Scan for the cell matching the given text and deliver its (x, y) coordinate at center. 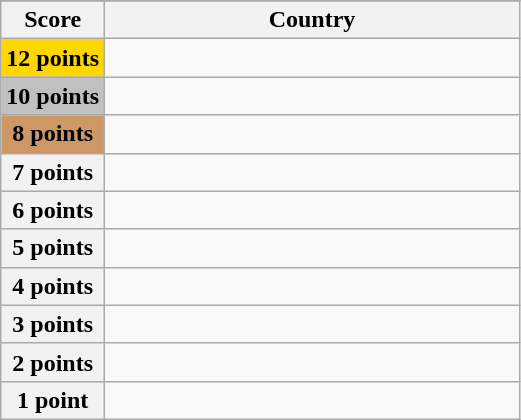
Score (53, 20)
7 points (53, 172)
12 points (53, 58)
4 points (53, 286)
2 points (53, 362)
Country (312, 20)
3 points (53, 324)
5 points (53, 248)
8 points (53, 134)
6 points (53, 210)
10 points (53, 96)
1 point (53, 400)
